Determine the (x, y) coordinate at the center of the cell enclosing the given text.  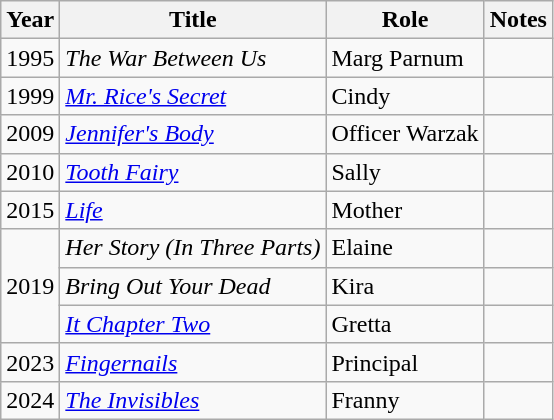
Role (405, 20)
It Chapter Two (193, 324)
Kira (405, 286)
2010 (30, 172)
Cindy (405, 96)
Notes (518, 20)
Sally (405, 172)
Fingernails (193, 362)
2015 (30, 210)
Bring Out Your Dead (193, 286)
2023 (30, 362)
Title (193, 20)
Franny (405, 400)
2024 (30, 400)
Gretta (405, 324)
The Invisibles (193, 400)
Marg Parnum (405, 58)
Elaine (405, 248)
Life (193, 210)
The War Between Us (193, 58)
2009 (30, 134)
Her Story (In Three Parts) (193, 248)
Mother (405, 210)
Jennifer's Body (193, 134)
2019 (30, 286)
Year (30, 20)
Mr. Rice's Secret (193, 96)
Officer Warzak (405, 134)
Principal (405, 362)
Tooth Fairy (193, 172)
1999 (30, 96)
1995 (30, 58)
